Search for the cell housing the specified text and yield its (x, y) center coordinate. 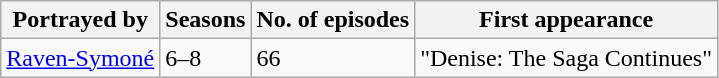
6–8 (206, 58)
Seasons (206, 20)
Raven-Symoné (80, 58)
"Denise: The Saga Continues" (566, 58)
First appearance (566, 20)
No. of episodes (333, 20)
Portrayed by (80, 20)
66 (333, 58)
